Capture the cell that displays the provided text and extract its [x, y] central coordinate. 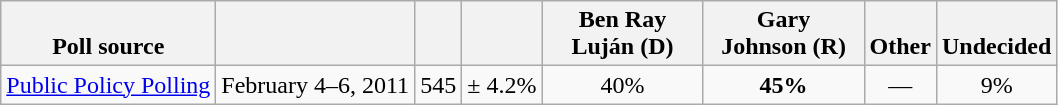
Poll source [108, 34]
— [900, 85]
9% [996, 85]
Ben RayLuján (D) [622, 34]
40% [622, 85]
GaryJohnson (R) [784, 34]
February 4–6, 2011 [316, 85]
± 4.2% [502, 85]
45% [784, 85]
Undecided [996, 34]
545 [438, 85]
Public Policy Polling [108, 85]
Other [900, 34]
